Search for the cell housing the specified text and yield its (x, y) center coordinate. 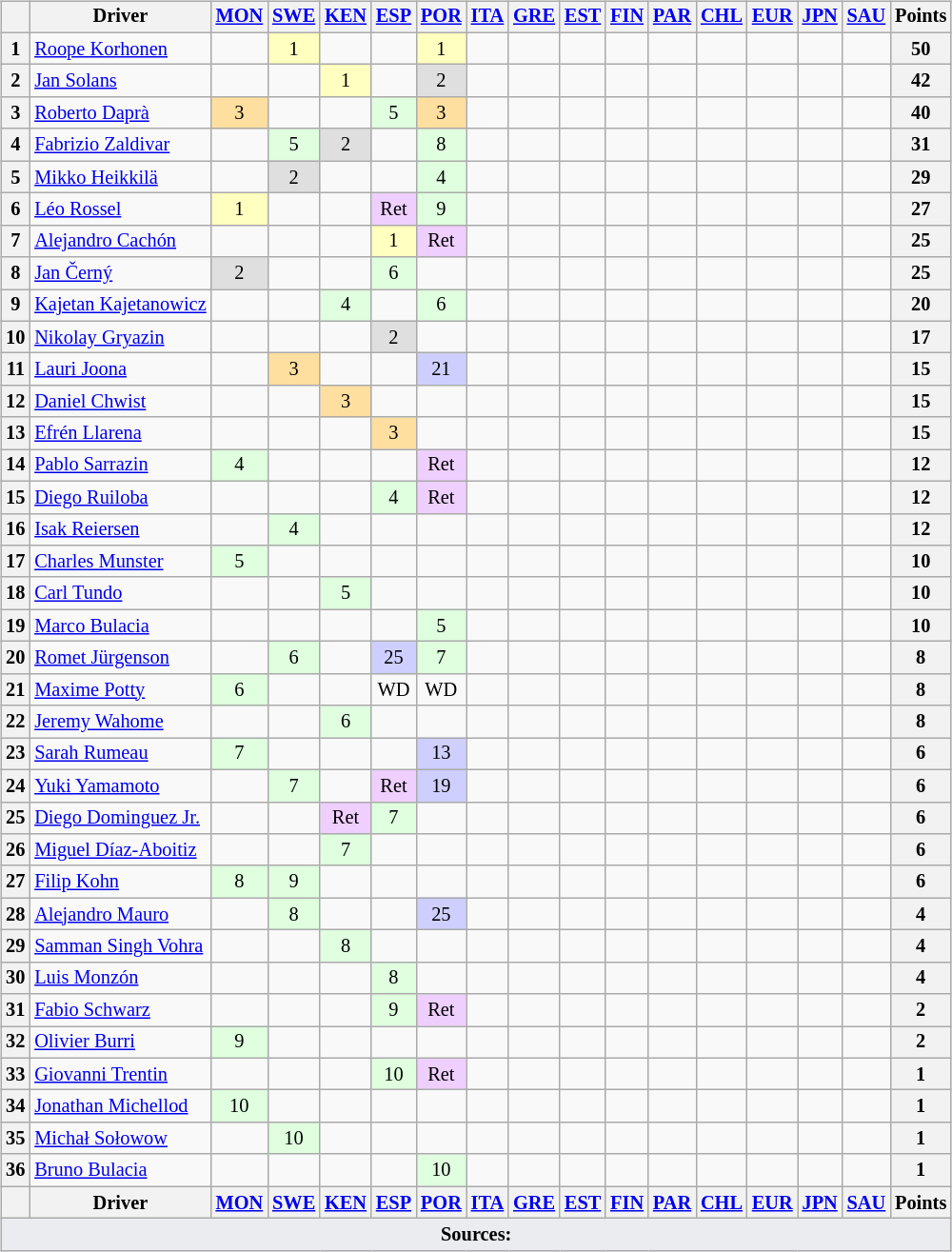
Maxime Potty (120, 689)
Mikko Heikkilä (120, 177)
11 (15, 369)
Filip Kohn (120, 882)
32 (15, 1043)
Jan Solans (120, 81)
24 (15, 785)
Isak Reiersen (120, 529)
Roberto Daprà (120, 113)
Bruno Bulacia (120, 1170)
Léo Rossel (120, 209)
Michał Sołowow (120, 1139)
Carl Tundo (120, 593)
14 (15, 466)
Fabio Schwarz (120, 1010)
Sources: (476, 1235)
Marco Bulacia (120, 626)
40 (921, 113)
42 (921, 81)
Nikolay Gryazin (120, 337)
Yuki Yamamoto (120, 785)
Romet Jürgenson (120, 658)
16 (15, 529)
Kajetan Kajetanowicz (120, 306)
34 (15, 1106)
Daniel Chwist (120, 402)
Samman Singh Vohra (120, 946)
Roope Korhonen (120, 49)
Jeremy Wahome (120, 722)
Fabrizio Zaldivar (120, 145)
Pablo Sarrazin (120, 466)
Miguel Díaz-Aboitiz (120, 850)
Diego Dominguez Jr. (120, 818)
Jonathan Michellod (120, 1106)
Alejandro Cachón (120, 241)
Diego Ruiloba (120, 497)
Alejandro Mauro (120, 914)
Sarah Rumeau (120, 754)
35 (15, 1139)
Giovanni Trentin (120, 1074)
Olivier Burri (120, 1043)
Charles Munster (120, 562)
36 (15, 1170)
Lauri Joona (120, 369)
28 (15, 914)
26 (15, 850)
30 (15, 978)
Efrén Llarena (120, 433)
18 (15, 593)
23 (15, 754)
22 (15, 722)
Luis Monzón (120, 978)
50 (921, 49)
Jan Černý (120, 273)
33 (15, 1074)
